Search for the cell housing the specified text and yield its [x, y] center coordinate. 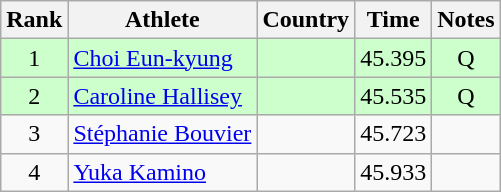
Athlete [162, 20]
Time [394, 20]
1 [34, 58]
Notes [466, 20]
Yuka Kamino [162, 172]
45.723 [394, 134]
4 [34, 172]
Stéphanie Bouvier [162, 134]
45.395 [394, 58]
Caroline Hallisey [162, 96]
45.535 [394, 96]
45.933 [394, 172]
3 [34, 134]
2 [34, 96]
Rank [34, 20]
Choi Eun-kyung [162, 58]
Country [306, 20]
